Identify which cell holds the provided text, then report its (x, y) central coordinate. 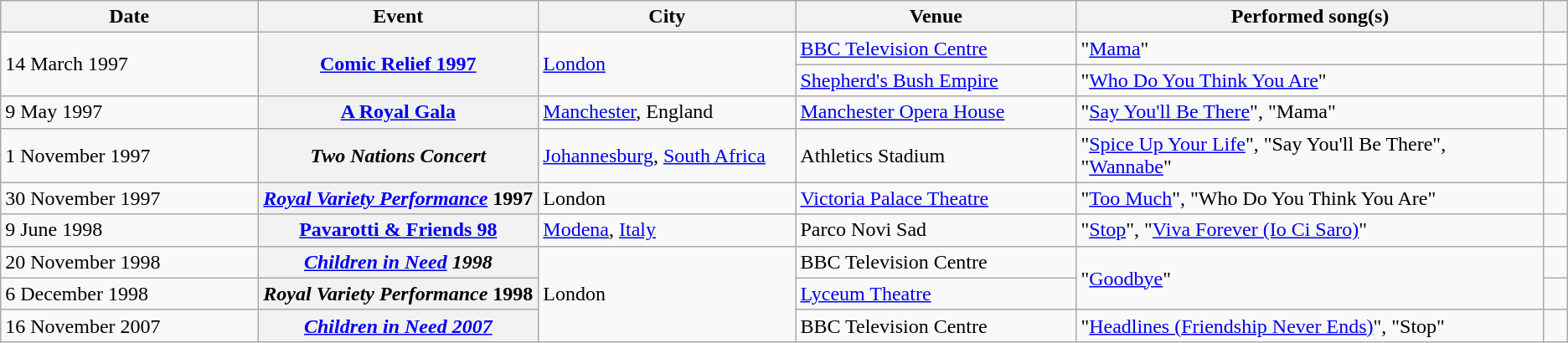
City (667, 17)
20 November 1998 (129, 262)
14 March 1997 (129, 64)
"Goodbye" (1310, 278)
"Spice Up Your Life", "Say You'll Be There", "Wannabe" (1310, 156)
"Say You'll Be There", "Mama" (1310, 112)
Royal Variety Performance 1998 (399, 294)
Manchester, England (667, 112)
Manchester Opera House (936, 112)
16 November 2007 (129, 325)
Victoria Palace Theatre (936, 198)
Parco Novi Sad (936, 230)
"Mama" (1310, 49)
30 November 1997 (129, 198)
Lyceum Theatre (936, 294)
Athletics Stadium (936, 156)
Comic Relief 1997 (399, 64)
9 May 1997 (129, 112)
"Who Do You Think You Are" (1310, 80)
Event (399, 17)
1 November 1997 (129, 156)
Pavarotti & Friends 98 (399, 230)
"Headlines (Friendship Never Ends)", "Stop" (1310, 325)
Royal Variety Performance 1997 (399, 198)
6 December 1998 (129, 294)
Performed song(s) (1310, 17)
Modena, Italy (667, 230)
"Stop", "Viva Forever (Io Ci Saro)" (1310, 230)
Venue (936, 17)
9 June 1998 (129, 230)
Children in Need 2007 (399, 325)
Johannesburg, South Africa (667, 156)
Date (129, 17)
Children in Need 1998 (399, 262)
A Royal Gala (399, 112)
"Too Much", "Who Do You Think You Are" (1310, 198)
Two Nations Concert (399, 156)
Shepherd's Bush Empire (936, 80)
